Pinpoint the cell where the given text exists, returning its [X, Y] midpoint coordinate. 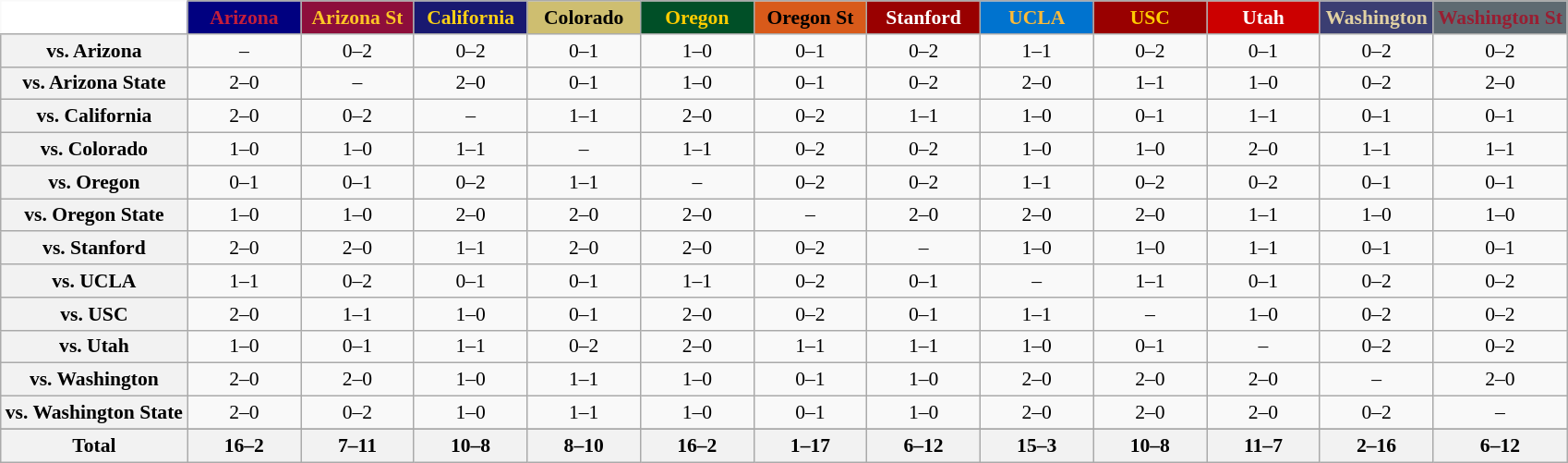
vs. Utah [94, 347]
vs. California [94, 116]
Stanford [923, 18]
2–16 [1376, 445]
15–3 [1036, 445]
Arizona St [358, 18]
vs. Arizona [94, 51]
California [471, 18]
USC [1151, 18]
vs. Oregon [94, 182]
Arizona [244, 18]
Washington St [1500, 18]
vs. Colorado [94, 150]
11–7 [1263, 445]
vs. Arizona State [94, 83]
8–10 [584, 445]
vs. USC [94, 314]
Oregon [698, 18]
Oregon St [811, 18]
UCLA [1036, 18]
Washington [1376, 18]
vs. UCLA [94, 281]
1–17 [811, 445]
vs. Washington [94, 380]
Total [94, 445]
vs. Stanford [94, 249]
Colorado [584, 18]
7–11 [358, 445]
vs. Oregon State [94, 215]
Utah [1263, 18]
vs. Washington State [94, 413]
